Locate the cell with the specified text and output its [x, y] center coordinate. 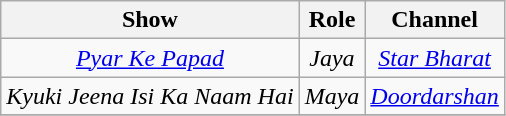
Role [332, 20]
Jaya [332, 58]
Maya [332, 96]
Kyuki Jeena Isi Ka Naam Hai [150, 96]
Channel [435, 20]
Show [150, 20]
Doordarshan [435, 96]
Star Bharat [435, 58]
Pyar Ke Papad [150, 58]
